From the cell containing the given text, extract its center point as (X, Y) coordinate. 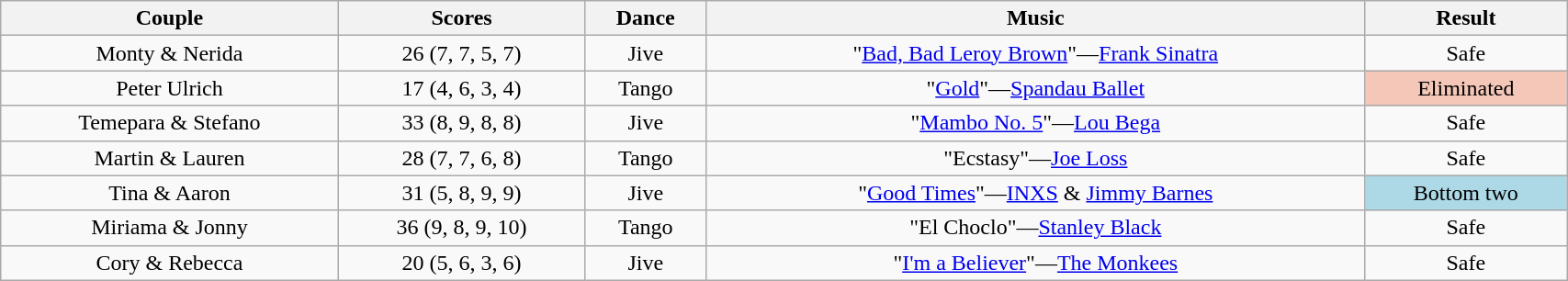
31 (5, 8, 9, 9) (461, 193)
28 (7, 7, 6, 8) (461, 158)
"Bad, Bad Leroy Brown"—Frank Sinatra (1036, 53)
Result (1466, 18)
Monty & Nerida (169, 53)
Dance (646, 18)
36 (9, 8, 9, 10) (461, 228)
26 (7, 7, 5, 7) (461, 53)
Tina & Aaron (169, 193)
Bottom two (1466, 193)
Eliminated (1466, 88)
Cory & Rebecca (169, 263)
"Ecstasy"—Joe Loss (1036, 158)
"Gold"—Spandau Ballet (1036, 88)
17 (4, 6, 3, 4) (461, 88)
Temepara & Stefano (169, 123)
33 (8, 9, 8, 8) (461, 123)
Music (1036, 18)
"Mambo No. 5"—Lou Bega (1036, 123)
Miriama & Jonny (169, 228)
Peter Ulrich (169, 88)
"I'm a Believer"—The Monkees (1036, 263)
"El Choclo"—Stanley Black (1036, 228)
Martin & Lauren (169, 158)
20 (5, 6, 3, 6) (461, 263)
Scores (461, 18)
Couple (169, 18)
"Good Times"—INXS & Jimmy Barnes (1036, 193)
